From the cell containing the given text, extract its center point as [X, Y] coordinate. 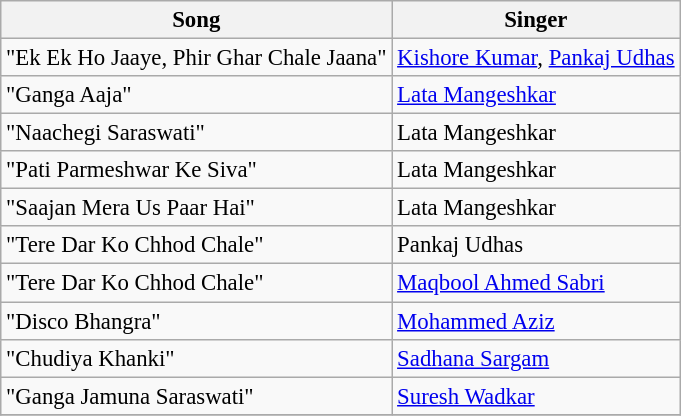
"Naachegi Saraswati" [196, 133]
Pankaj Udhas [536, 245]
"Pati Parmeshwar Ke Siva" [196, 170]
"Ganga Jamuna Saraswati" [196, 396]
"Saajan Mera Us Paar Hai" [196, 208]
"Disco Bhangra" [196, 321]
Sadhana Sargam [536, 358]
Mohammed Aziz [536, 321]
Kishore Kumar, Pankaj Udhas [536, 58]
"Ek Ek Ho Jaaye, Phir Ghar Chale Jaana" [196, 58]
"Ganga Aaja" [196, 95]
Suresh Wadkar [536, 396]
Song [196, 20]
Maqbool Ahmed Sabri [536, 283]
Singer [536, 20]
"Chudiya Khanki" [196, 358]
